Scan for the cell matching the given text and deliver its (X, Y) coordinate at center. 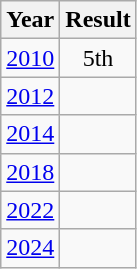
2022 (30, 210)
Result (98, 20)
Year (30, 20)
2014 (30, 134)
2018 (30, 172)
2012 (30, 96)
2010 (30, 58)
2024 (30, 248)
5th (98, 58)
